Search for the cell housing the specified text and yield its (x, y) center coordinate. 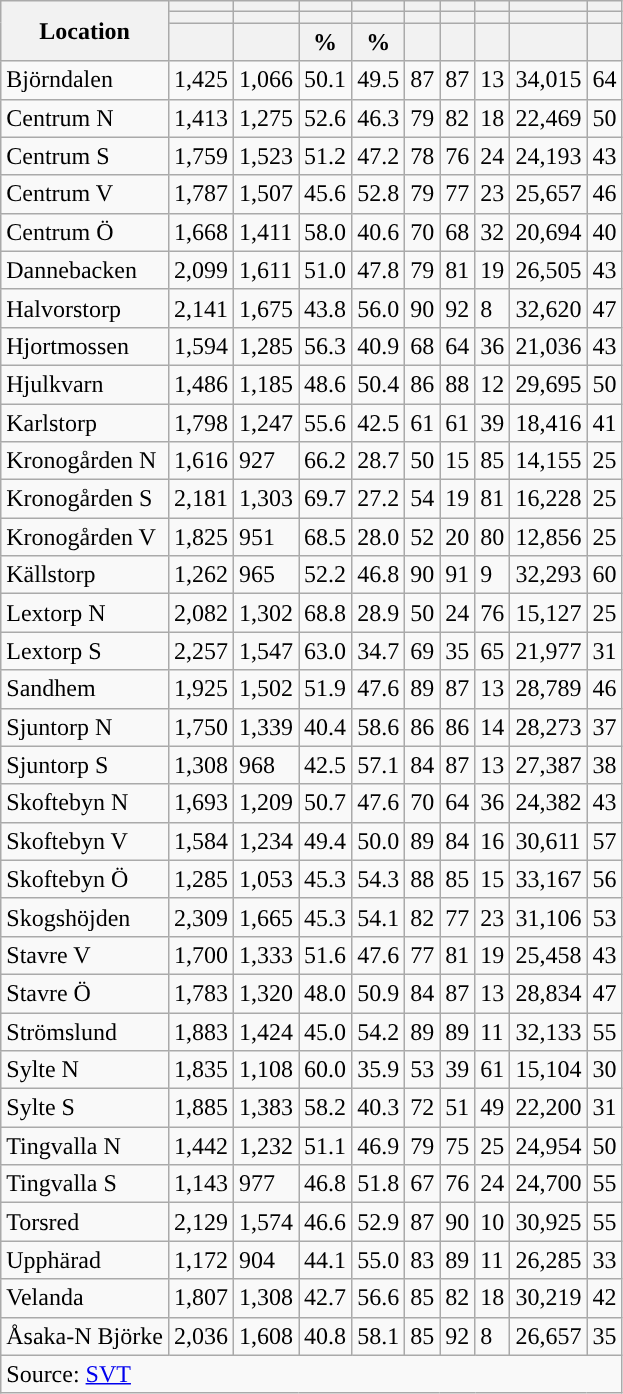
51.8 (378, 1184)
Sylte N (85, 1070)
58.2 (326, 1108)
2,181 (200, 499)
30,925 (548, 1222)
46.9 (378, 1146)
33 (604, 1260)
50.9 (378, 993)
2,099 (200, 270)
1,275 (266, 118)
60.0 (326, 1070)
1,486 (200, 384)
63.0 (326, 651)
Skoftebyn N (85, 803)
Centrum N (85, 118)
Centrum V (85, 194)
1,143 (200, 1184)
1,303 (266, 499)
Upphärad (85, 1260)
Hjortmossen (85, 346)
1,053 (266, 879)
52.8 (378, 194)
67 (422, 1184)
72 (422, 1108)
40 (604, 232)
32 (492, 232)
2,141 (200, 308)
965 (266, 575)
Sandhem (85, 689)
1,413 (200, 118)
40.9 (378, 346)
30,219 (548, 1298)
2,129 (200, 1222)
14 (492, 727)
41 (604, 423)
1,675 (266, 308)
Stavre Ö (85, 993)
55.6 (326, 423)
80 (492, 537)
42.7 (326, 1298)
22,200 (548, 1108)
28,834 (548, 993)
56.3 (326, 346)
52.9 (378, 1222)
1,333 (266, 955)
54 (422, 499)
52 (422, 537)
20,694 (548, 232)
91 (458, 575)
2,309 (200, 917)
1,425 (200, 80)
51.9 (326, 689)
1,611 (266, 270)
21,977 (548, 651)
1,700 (200, 955)
46.6 (326, 1222)
1,262 (200, 575)
2,257 (200, 651)
904 (266, 1260)
12 (492, 384)
Källstorp (85, 575)
1,608 (266, 1336)
75 (458, 1146)
1,411 (266, 232)
1,185 (266, 384)
Sjuntorp S (85, 765)
1,302 (266, 613)
47.8 (378, 270)
927 (266, 461)
Strömslund (85, 1031)
Skoftebyn V (85, 841)
26,505 (548, 270)
57.1 (378, 765)
66.2 (326, 461)
56.0 (378, 308)
1,172 (200, 1260)
1,594 (200, 346)
69 (422, 651)
1,783 (200, 993)
16,228 (548, 499)
50.1 (326, 80)
27,387 (548, 765)
Kronogården N (85, 461)
Hjulkvarn (85, 384)
50.0 (378, 841)
31,106 (548, 917)
1,825 (200, 537)
28.7 (378, 461)
951 (266, 537)
45.0 (326, 1031)
Lextorp S (85, 651)
1,066 (266, 80)
1,502 (266, 689)
1,616 (200, 461)
40.3 (378, 1108)
9 (492, 575)
20 (458, 537)
1,442 (200, 1146)
51.2 (326, 156)
Source: SVT (312, 1374)
1,209 (266, 803)
54.1 (378, 917)
15,104 (548, 1070)
26,285 (548, 1260)
Skogshöjden (85, 917)
32,133 (548, 1031)
1,885 (200, 1108)
58.6 (378, 727)
Åsaka-N Björke (85, 1336)
25,657 (548, 194)
1,883 (200, 1031)
1,547 (266, 651)
44.1 (326, 1260)
Centrum S (85, 156)
56 (604, 879)
28,273 (548, 727)
24,382 (548, 803)
49 (492, 1108)
49.5 (378, 80)
14,155 (548, 461)
43.8 (326, 308)
46.3 (378, 118)
40.8 (326, 1336)
51.0 (326, 270)
65 (492, 651)
968 (266, 765)
57 (604, 841)
32,293 (548, 575)
1,232 (266, 1146)
68.8 (326, 613)
33,167 (548, 879)
1,523 (266, 156)
1,787 (200, 194)
1,807 (200, 1298)
1,108 (266, 1070)
49.4 (326, 841)
10 (492, 1222)
27.2 (378, 499)
30 (604, 1070)
Centrum Ö (85, 232)
52.6 (326, 118)
29,695 (548, 384)
51.1 (326, 1146)
12,856 (548, 537)
32,620 (548, 308)
1,665 (266, 917)
Dannebacken (85, 270)
68.5 (326, 537)
1,320 (266, 993)
1,750 (200, 727)
1,507 (266, 194)
51 (458, 1108)
1,925 (200, 689)
1,584 (200, 841)
47.2 (378, 156)
58.1 (378, 1336)
Torsred (85, 1222)
37 (604, 727)
58.0 (326, 232)
69.7 (326, 499)
Tingvalla N (85, 1146)
48.0 (326, 993)
78 (422, 156)
Tingvalla S (85, 1184)
52.2 (326, 575)
Sylte S (85, 1108)
45.6 (326, 194)
25,458 (548, 955)
Stavre V (85, 955)
34.7 (378, 651)
Kronogården V (85, 537)
15,127 (548, 613)
50.7 (326, 803)
Location (85, 31)
24,193 (548, 156)
Kronogården S (85, 499)
28,789 (548, 689)
28.9 (378, 613)
1,383 (266, 1108)
1,759 (200, 156)
Lextorp N (85, 613)
1,693 (200, 803)
1,234 (266, 841)
51.6 (326, 955)
56.6 (378, 1298)
24,700 (548, 1184)
40.4 (326, 727)
38 (604, 765)
21,036 (548, 346)
42 (604, 1298)
Sjuntorp N (85, 727)
Velanda (85, 1298)
48.6 (326, 384)
55.0 (378, 1260)
1,798 (200, 423)
40.6 (378, 232)
1,339 (266, 727)
1,247 (266, 423)
50.4 (378, 384)
28.0 (378, 537)
Skoftebyn Ö (85, 879)
26,657 (548, 1336)
22,469 (548, 118)
16 (492, 841)
1,574 (266, 1222)
Björndalen (85, 80)
60 (604, 575)
34,015 (548, 80)
83 (422, 1260)
24,954 (548, 1146)
Karlstorp (85, 423)
977 (266, 1184)
35.9 (378, 1070)
18,416 (548, 423)
2,082 (200, 613)
54.3 (378, 879)
1,835 (200, 1070)
30,611 (548, 841)
54.2 (378, 1031)
1,424 (266, 1031)
Halvorstorp (85, 308)
2,036 (200, 1336)
1,668 (200, 232)
